Scan for the cell matching the given text and deliver its [x, y] coordinate at center. 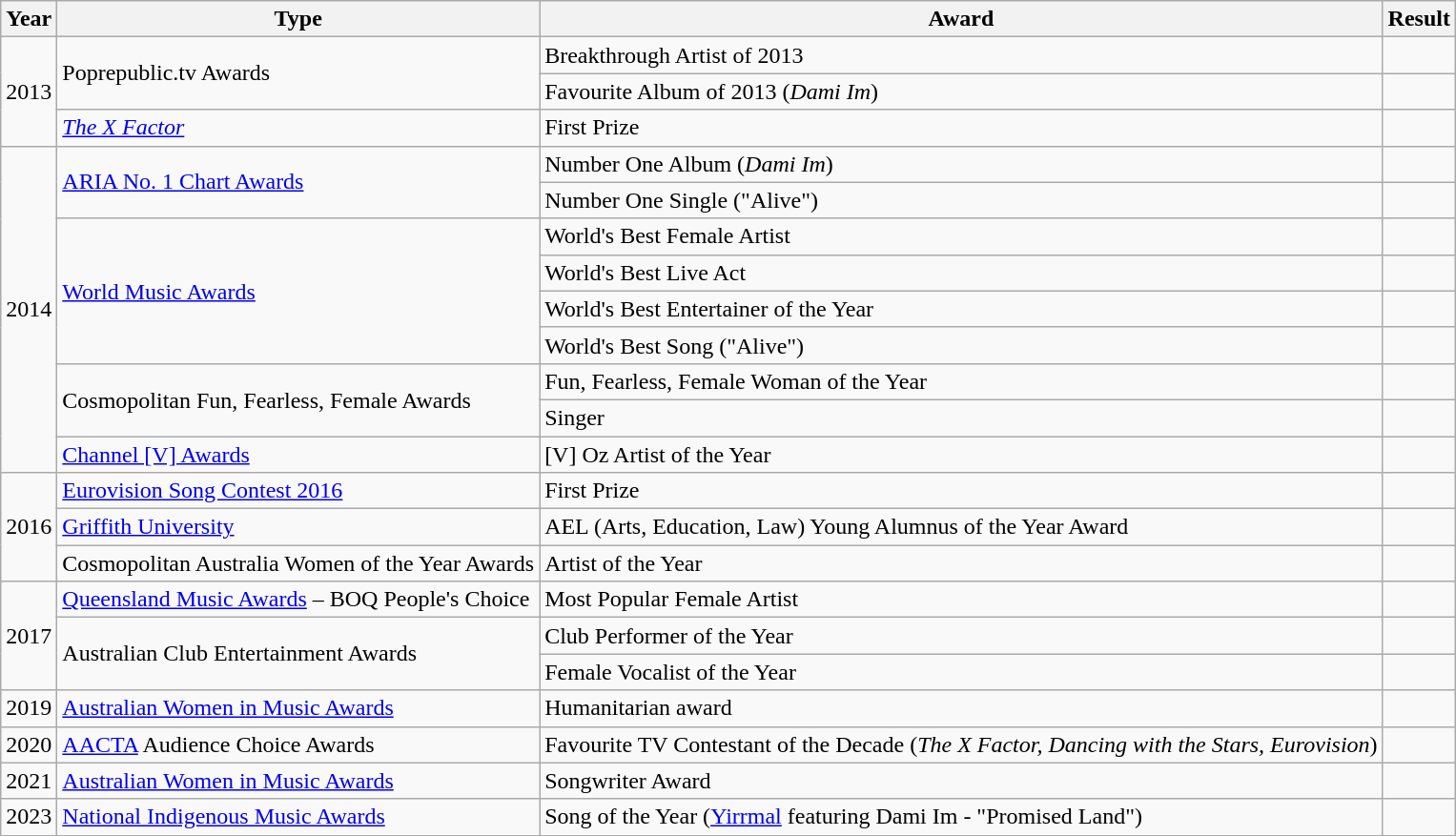
Humanitarian award [961, 708]
Club Performer of the Year [961, 636]
Songwriter Award [961, 781]
Fun, Fearless, Female Woman of the Year [961, 381]
World's Best Entertainer of the Year [961, 309]
2017 [29, 636]
2021 [29, 781]
[V] Oz Artist of the Year [961, 455]
Breakthrough Artist of 2013 [961, 55]
2014 [29, 309]
Eurovision Song Contest 2016 [298, 491]
Australian Club Entertainment Awards [298, 654]
2020 [29, 744]
Griffith University [298, 527]
Poprepublic.tv Awards [298, 73]
Favourite Album of 2013 (Dami Im) [961, 92]
ARIA No. 1 Chart Awards [298, 182]
Cosmopolitan Fun, Fearless, Female Awards [298, 399]
National Indigenous Music Awards [298, 817]
Award [961, 19]
2016 [29, 527]
Queensland Music Awards – BOQ People's Choice [298, 600]
Number One Album (Dami Im) [961, 164]
World's Best Female Artist [961, 236]
AACTA Audience Choice Awards [298, 744]
2023 [29, 817]
AEL (Arts, Education, Law) Young Alumnus of the Year Award [961, 527]
World's Best Live Act [961, 273]
Song of the Year (Yirrmal featuring Dami Im - "Promised Land") [961, 817]
Channel [V] Awards [298, 455]
World Music Awards [298, 291]
Number One Single ("Alive") [961, 200]
World's Best Song ("Alive") [961, 345]
Female Vocalist of the Year [961, 672]
Singer [961, 418]
Favourite TV Contestant of the Decade (The X Factor, Dancing with the Stars, Eurovision) [961, 744]
Year [29, 19]
Most Popular Female Artist [961, 600]
Type [298, 19]
2019 [29, 708]
Cosmopolitan Australia Women of the Year Awards [298, 563]
2013 [29, 92]
Artist of the Year [961, 563]
Result [1419, 19]
The X Factor [298, 128]
